Pinpoint the cell where the given text exists, returning its [X, Y] midpoint coordinate. 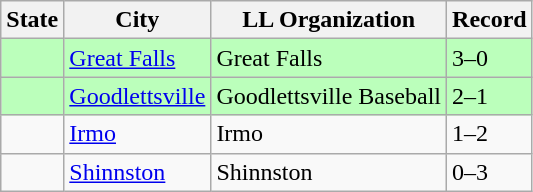
State [32, 20]
2–1 [490, 96]
Goodlettsville [138, 96]
Record [490, 20]
3–0 [490, 58]
City [138, 20]
0–3 [490, 172]
1–2 [490, 134]
LL Organization [329, 20]
Goodlettsville Baseball [329, 96]
